Return [X, Y] of the center of cell containing provided text 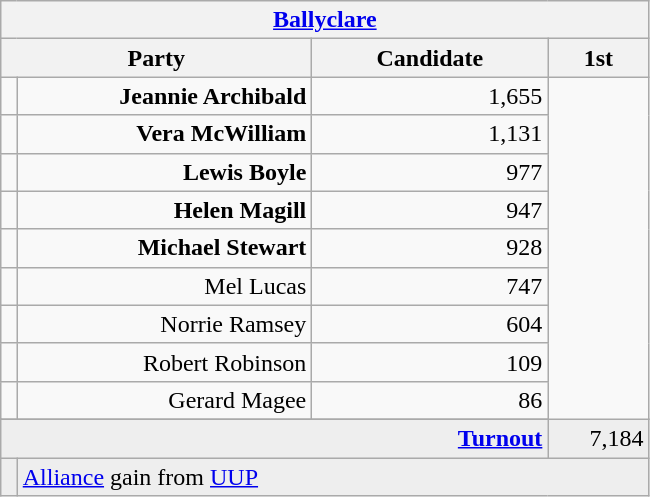
Candidate [430, 58]
109 [430, 362]
1,131 [430, 134]
Vera McWilliam [164, 134]
Jeannie Archibald [164, 96]
977 [430, 172]
1st [598, 58]
Mel Lucas [164, 286]
Alliance gain from UUP [333, 477]
Gerard Magee [164, 400]
947 [430, 210]
604 [430, 324]
747 [430, 286]
928 [430, 248]
Ballyclare [325, 20]
7,184 [598, 438]
Helen Magill [164, 210]
86 [430, 400]
Turnout [274, 438]
1,655 [430, 96]
Robert Robinson [164, 362]
Michael Stewart [164, 248]
Party [156, 58]
Norrie Ramsey [164, 324]
Lewis Boyle [164, 172]
